Pinpoint the cell where the given text exists, returning its (x, y) midpoint coordinate. 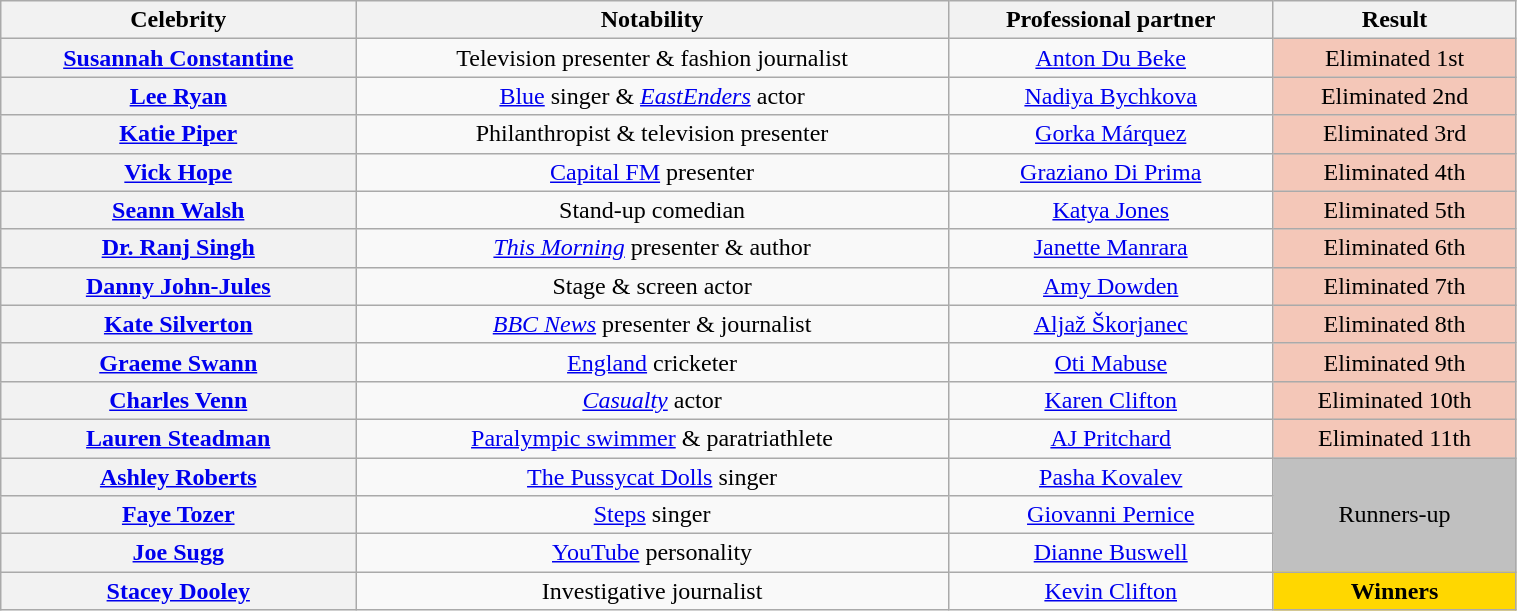
Dianne Buswell (1110, 553)
Paralympic swimmer & paratriathlete (652, 438)
Eliminated 7th (1394, 286)
Kevin Clifton (1110, 591)
Eliminated 1st (1394, 58)
Television presenter & fashion journalist (652, 58)
Dr. Ranj Singh (178, 248)
Graeme Swann (178, 362)
Kate Silverton (178, 324)
Eliminated 9th (1394, 362)
Katya Jones (1110, 210)
Ashley Roberts (178, 477)
Susannah Constantine (178, 58)
Janette Manrara (1110, 248)
Seann Walsh (178, 210)
Celebrity (178, 20)
This Morning presenter & author (652, 248)
Lauren Steadman (178, 438)
Steps singer (652, 515)
Nadiya Bychkova (1110, 96)
Investigative journalist (652, 591)
Karen Clifton (1110, 400)
Casualty actor (652, 400)
Oti Mabuse (1110, 362)
Stage & screen actor (652, 286)
Charles Venn (178, 400)
Aljaž Škorjanec (1110, 324)
Amy Dowden (1110, 286)
Philanthropist & television presenter (652, 134)
England cricketer (652, 362)
Lee Ryan (178, 96)
Professional partner (1110, 20)
Vick Hope (178, 172)
YouTube personality (652, 553)
Gorka Márquez (1110, 134)
The Pussycat Dolls singer (652, 477)
BBC News presenter & journalist (652, 324)
Eliminated 6th (1394, 248)
Eliminated 5th (1394, 210)
Notability (652, 20)
Faye Tozer (178, 515)
Stacey Dooley (178, 591)
AJ Pritchard (1110, 438)
Blue singer & EastEnders actor (652, 96)
Anton Du Beke (1110, 58)
Giovanni Pernice (1110, 515)
Eliminated 2nd (1394, 96)
Joe Sugg (178, 553)
Eliminated 11th (1394, 438)
Eliminated 4th (1394, 172)
Winners (1394, 591)
Result (1394, 20)
Capital FM presenter (652, 172)
Eliminated 8th (1394, 324)
Eliminated 3rd (1394, 134)
Katie Piper (178, 134)
Stand-up comedian (652, 210)
Graziano Di Prima (1110, 172)
Eliminated 10th (1394, 400)
Runners-up (1394, 515)
Pasha Kovalev (1110, 477)
Danny John-Jules (178, 286)
